From the cell containing the given text, extract its center point as [X, Y] coordinate. 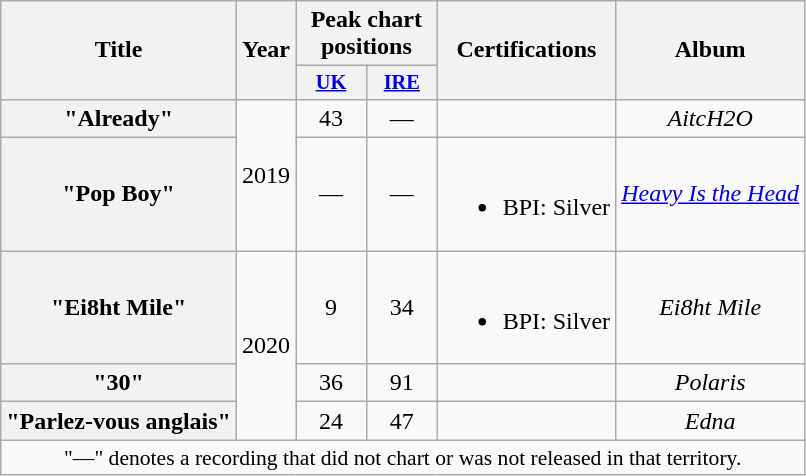
91 [402, 383]
"Ei8ht Mile" [119, 308]
Album [710, 50]
Title [119, 50]
Polaris [710, 383]
9 [332, 308]
Heavy Is the Head [710, 194]
IRE [402, 83]
Peak chart positions [367, 34]
"30" [119, 383]
24 [332, 421]
2020 [266, 346]
"Parlez-vous anglais" [119, 421]
Edna [710, 421]
Year [266, 50]
"—" denotes a recording that did not chart or was not released in that territory. [403, 458]
47 [402, 421]
Certifications [526, 50]
UK [332, 83]
2019 [266, 174]
"Already" [119, 118]
34 [402, 308]
43 [332, 118]
"Pop Boy" [119, 194]
AitcH2O [710, 118]
Ei8ht Mile [710, 308]
36 [332, 383]
